Capture the cell that displays the provided text and extract its [X, Y] central coordinate. 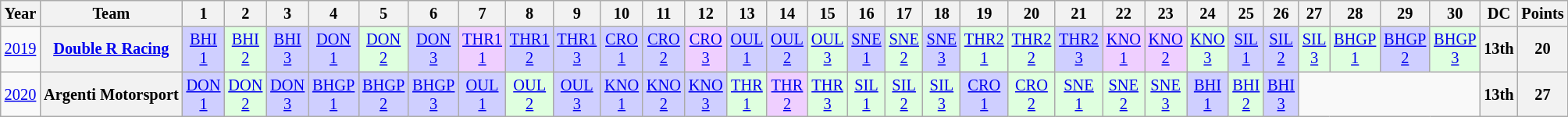
THR12 [529, 49]
9 [576, 13]
28 [1355, 13]
29 [1405, 13]
6 [433, 13]
Year [20, 13]
25 [1246, 13]
5 [383, 13]
7 [483, 13]
4 [333, 13]
CRO3 [706, 49]
21 [1079, 13]
DC [1499, 13]
THR11 [483, 49]
2020 [20, 94]
3 [287, 13]
12 [706, 13]
13 [747, 13]
10 [622, 13]
Team [111, 13]
11 [664, 13]
23 [1166, 13]
Double R Racing [111, 49]
16 [866, 13]
2 [245, 13]
26 [1281, 13]
8 [529, 13]
30 [1455, 13]
24 [1208, 13]
22 [1124, 13]
THR1 [747, 94]
THR21 [984, 49]
17 [904, 13]
18 [942, 13]
14 [787, 13]
1 [204, 13]
THR2 [787, 94]
Argenti Motorsport [111, 94]
THR22 [1032, 49]
2019 [20, 49]
THR3 [828, 94]
Points [1543, 13]
15 [828, 13]
19 [984, 13]
THR23 [1079, 49]
THR13 [576, 49]
